Scan for the cell matching the given text and deliver its (x, y) coordinate at center. 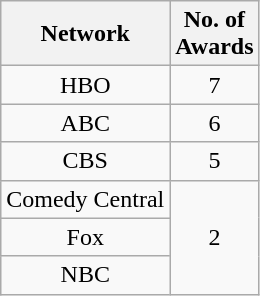
Fox (86, 237)
6 (214, 123)
Network (86, 34)
NBC (86, 275)
2 (214, 237)
Comedy Central (86, 199)
ABC (86, 123)
No. ofAwards (214, 34)
HBO (86, 85)
7 (214, 85)
CBS (86, 161)
5 (214, 161)
